Provide the (x, y) coordinate of the cell's center where the given text is located.  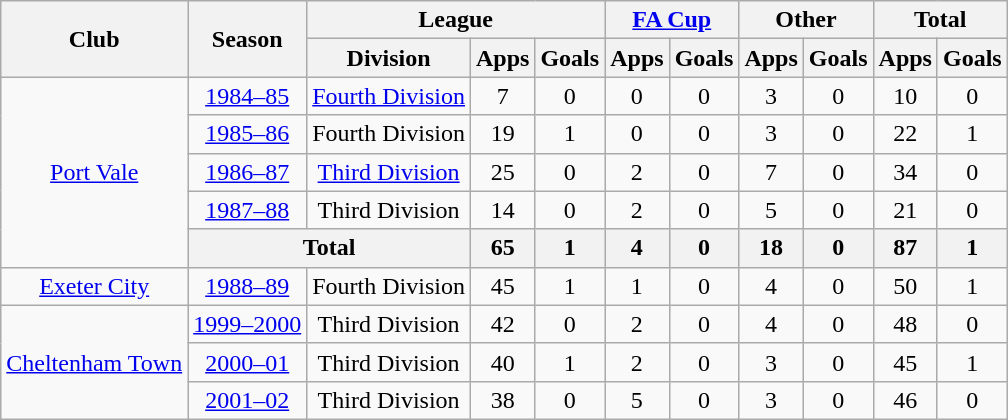
2000–01 (248, 362)
42 (502, 324)
38 (502, 400)
19 (502, 134)
40 (502, 362)
League (456, 20)
Season (248, 39)
2001–02 (248, 400)
1985–86 (248, 134)
18 (771, 248)
1987–88 (248, 210)
87 (905, 248)
FA Cup (672, 20)
1988–89 (248, 286)
Division (389, 58)
14 (502, 210)
10 (905, 96)
21 (905, 210)
Cheltenham Town (94, 362)
Port Vale (94, 172)
Other (806, 20)
46 (905, 400)
25 (502, 172)
1986–87 (248, 172)
Club (94, 39)
1999–2000 (248, 324)
22 (905, 134)
65 (502, 248)
1984–85 (248, 96)
Exeter City (94, 286)
34 (905, 172)
50 (905, 286)
48 (905, 324)
